Return [X, Y] of the center of cell containing provided text 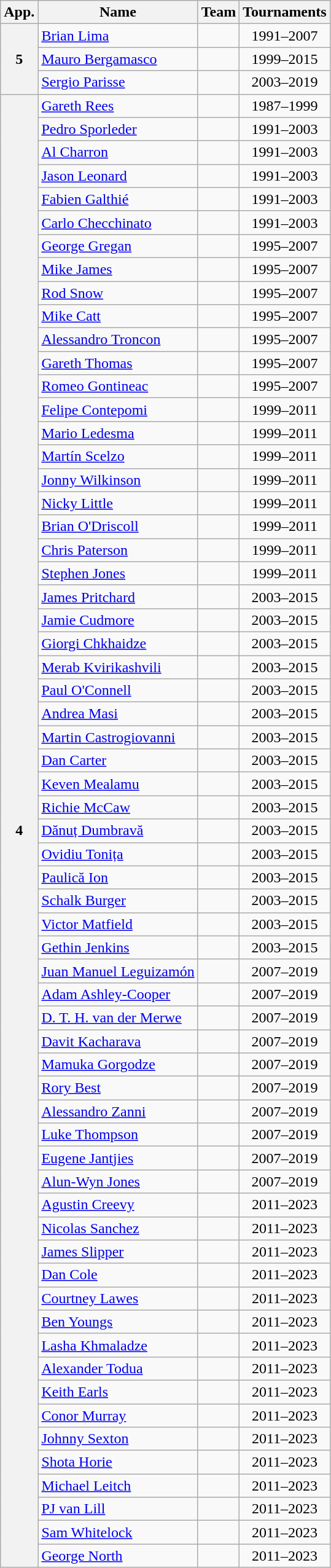
Mamuka Gorgodze [118, 1065]
Team [219, 12]
4 [20, 831]
Ovidiu Tonița [118, 854]
Davit Kacharava [118, 1041]
Jamie Cudmore [118, 620]
Nicky Little [118, 503]
Mike James [118, 269]
George Gregan [118, 246]
Alun-Wyn Jones [118, 1182]
Nicolas Sanchez [118, 1228]
Chris Paterson [118, 550]
Mike Catt [118, 316]
Gethin Jenkins [118, 947]
PJ van Lill [118, 1509]
Gareth Rees [118, 106]
Johnny Sexton [118, 1439]
1999–2015 [285, 59]
5 [20, 59]
Sergio Parisse [118, 82]
Brian O'Driscoll [118, 527]
Richie McCaw [118, 807]
Dan Carter [118, 761]
Rod Snow [118, 293]
Martin Castrogiovanni [118, 737]
Alessandro Troncon [118, 340]
Courtney Lawes [118, 1298]
Ben Youngs [118, 1322]
Agustin Creevy [118, 1205]
Romeo Gontineac [118, 386]
Pedro Sporleder [118, 129]
Name [118, 12]
Luke Thompson [118, 1135]
George North [118, 1556]
App. [20, 12]
Gareth Thomas [118, 363]
Felipe Contepomi [118, 410]
D. T. H. van der Merwe [118, 1017]
Paul O'Connell [118, 691]
Mauro Bergamasco [118, 59]
Paulică Ion [118, 877]
Sam Whitelock [118, 1532]
Dănuț Dumbravă [118, 831]
Jonny Wilkinson [118, 480]
Lasha Khmaladze [118, 1345]
Keven Mealamu [118, 784]
Eugene Jantjies [118, 1158]
Brian Lima [118, 36]
Keith Earls [118, 1392]
Conor Murray [118, 1415]
Fabien Galthié [118, 199]
Mario Ledesma [118, 433]
Michael Leitch [118, 1486]
Stephen Jones [118, 573]
2003–2019 [285, 82]
Tournaments [285, 12]
Merab Kvirikashvili [118, 667]
Andrea Masi [118, 714]
Rory Best [118, 1088]
Dan Cole [118, 1275]
James Slipper [118, 1252]
Alessandro Zanni [118, 1111]
Al Charron [118, 152]
James Pritchard [118, 597]
Martín Scelzo [118, 457]
Adam Ashley-Cooper [118, 994]
Alexander Todua [118, 1368]
Jason Leonard [118, 176]
1987–1999 [285, 106]
Victor Matfield [118, 924]
1991–2007 [285, 36]
Shota Horie [118, 1462]
Carlo Checchinato [118, 222]
Schalk Burger [118, 901]
Giorgi Chkhaidze [118, 643]
Juan Manuel Leguizamón [118, 971]
